Return the (x, y) coordinate for the center point of the cell that contains the specified text.  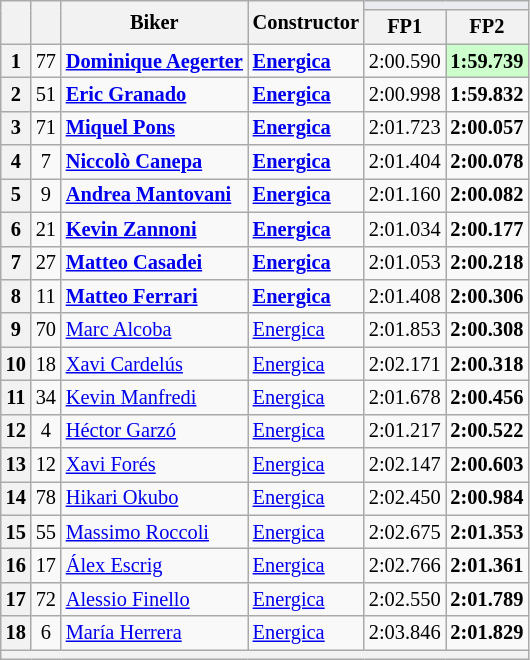
2:01.678 (405, 397)
2:02.450 (405, 498)
2:01.353 (488, 532)
2:01.053 (405, 263)
2:02.766 (405, 565)
72 (46, 599)
2:01.789 (488, 599)
1:59.832 (488, 94)
Kevin Zannoni (154, 229)
2:01.853 (405, 330)
2:00.078 (488, 162)
2:00.308 (488, 330)
71 (46, 128)
FP2 (488, 27)
2:01.408 (405, 296)
15 (16, 532)
2:01.723 (405, 128)
5 (16, 195)
2:02.675 (405, 532)
1 (16, 61)
2:00.998 (405, 94)
77 (46, 61)
2:00.456 (488, 397)
Eric Granado (154, 94)
2:02.550 (405, 599)
2:01.829 (488, 633)
8 (16, 296)
2:00.984 (488, 498)
1:59.739 (488, 61)
Massimo Roccoli (154, 532)
3 (16, 128)
2:01.404 (405, 162)
Héctor Garzó (154, 431)
Constructor (306, 22)
Miquel Pons (154, 128)
2:00.057 (488, 128)
21 (46, 229)
Niccolò Canepa (154, 162)
14 (16, 498)
2:00.522 (488, 431)
2:02.147 (405, 465)
55 (46, 532)
2:00.590 (405, 61)
2:01.217 (405, 431)
Álex Escrig (154, 565)
2:00.177 (488, 229)
2:01.160 (405, 195)
2:01.361 (488, 565)
Alessio Finello (154, 599)
34 (46, 397)
2:01.034 (405, 229)
Xavi Forés (154, 465)
2:02.171 (405, 364)
2 (16, 94)
Kevin Manfredi (154, 397)
Biker (154, 22)
78 (46, 498)
13 (16, 465)
70 (46, 330)
27 (46, 263)
2:00.082 (488, 195)
Hikari Okubo (154, 498)
Xavi Cardelús (154, 364)
10 (16, 364)
51 (46, 94)
2:03.846 (405, 633)
Matteo Casadei (154, 263)
2:00.603 (488, 465)
2:00.318 (488, 364)
María Herrera (154, 633)
2:00.218 (488, 263)
2:00.306 (488, 296)
FP1 (405, 27)
Matteo Ferrari (154, 296)
16 (16, 565)
Marc Alcoba (154, 330)
Dominique Aegerter (154, 61)
Andrea Mantovani (154, 195)
